Extract the [x, y] coordinate from the center of the cell holding the provided text.  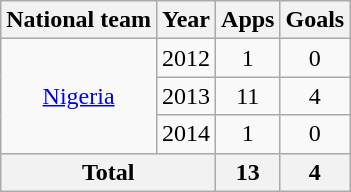
2013 [186, 96]
2014 [186, 134]
National team [79, 20]
11 [248, 96]
Nigeria [79, 96]
Year [186, 20]
Total [108, 172]
Goals [315, 20]
2012 [186, 58]
Apps [248, 20]
13 [248, 172]
